Extract the [X, Y] coordinate from the center of the cell holding the provided text.  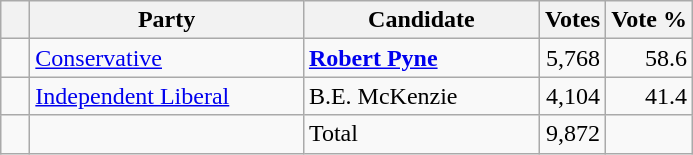
Total [421, 134]
Votes [572, 20]
41.4 [650, 96]
9,872 [572, 134]
5,768 [572, 58]
Conservative [167, 58]
Candidate [421, 20]
Independent Liberal [167, 96]
Robert Pyne [421, 58]
Party [167, 20]
4,104 [572, 96]
Vote % [650, 20]
58.6 [650, 58]
B.E. McKenzie [421, 96]
